Pinpoint the cell where the given text exists, returning its (x, y) midpoint coordinate. 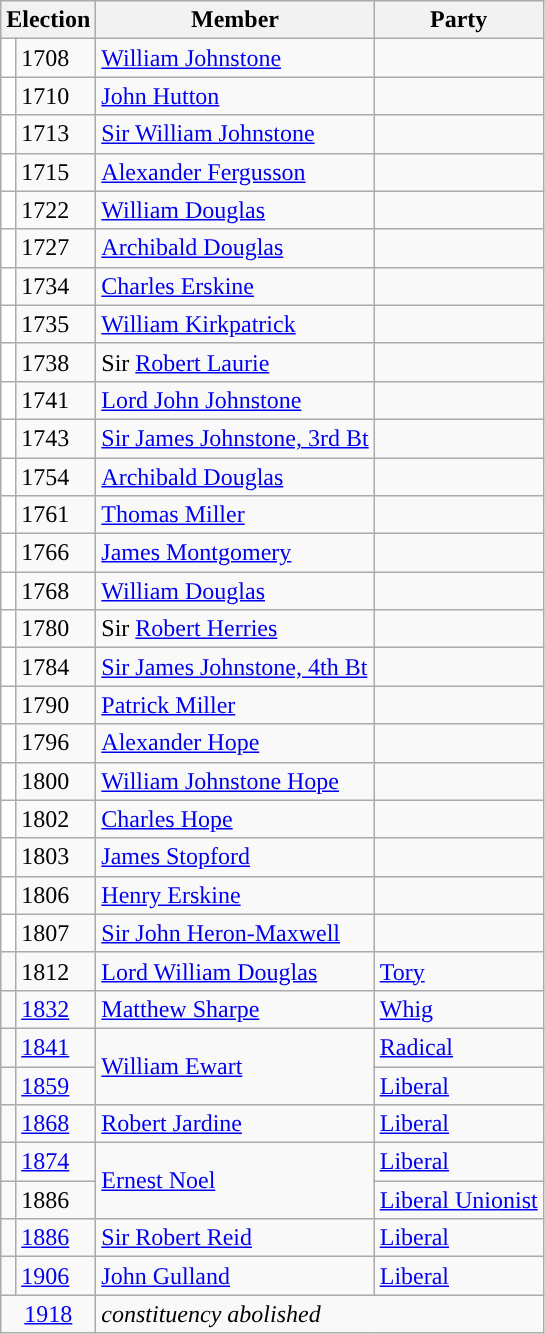
Member (235, 20)
Sir Robert Laurie (235, 362)
William Ewart (235, 1066)
William Johnstone (235, 58)
1741 (56, 400)
Patrick Miller (235, 705)
James Montgomery (235, 553)
Alexander Fergusson (235, 172)
1841 (56, 1047)
1727 (56, 248)
Whig (458, 1009)
Radical (458, 1047)
Election (48, 20)
1734 (56, 286)
1807 (56, 933)
1766 (56, 553)
1710 (56, 96)
1715 (56, 172)
1802 (56, 819)
1735 (56, 324)
1768 (56, 591)
Sir William Johnstone (235, 134)
1722 (56, 210)
1708 (56, 58)
1761 (56, 515)
1800 (56, 781)
Robert Jardine (235, 1124)
Sir Robert Reid (235, 1238)
William Kirkpatrick (235, 324)
Thomas Miller (235, 515)
1738 (56, 362)
1743 (56, 438)
James Stopford (235, 857)
1784 (56, 667)
1803 (56, 857)
Sir John Heron-Maxwell (235, 933)
Charles Hope (235, 819)
Lord William Douglas (235, 971)
Charles Erskine (235, 286)
1859 (56, 1085)
John Hutton (235, 96)
1868 (56, 1124)
1918 (48, 1314)
Party (458, 20)
Lord John Johnstone (235, 400)
Sir James Johnstone, 4th Bt (235, 667)
1780 (56, 629)
constituency abolished (320, 1314)
Matthew Sharpe (235, 1009)
1806 (56, 895)
1874 (56, 1162)
1796 (56, 743)
1832 (56, 1009)
1790 (56, 705)
Sir James Johnstone, 3rd Bt (235, 438)
Sir Robert Herries (235, 629)
1906 (56, 1276)
Henry Erskine (235, 895)
William Johnstone Hope (235, 781)
Liberal Unionist (458, 1200)
1754 (56, 477)
1812 (56, 971)
Ernest Noel (235, 1181)
Tory (458, 971)
Alexander Hope (235, 743)
1713 (56, 134)
John Gulland (235, 1276)
